Detect which cell encompasses the target text, then output its [x, y] center coordinate. 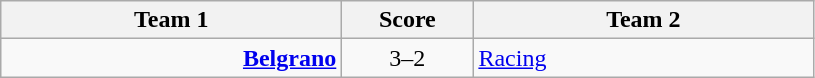
3–2 [408, 58]
Team 1 [172, 20]
Team 2 [644, 20]
Score [408, 20]
Racing [644, 58]
Belgrano [172, 58]
